Locate the cell with the specified text and output its (X, Y) center coordinate. 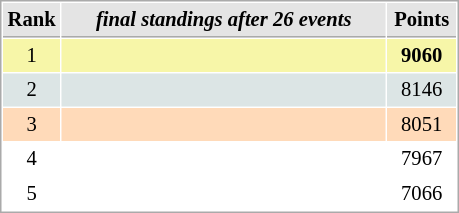
1 (32, 56)
Rank (32, 20)
7066 (422, 194)
Points (422, 20)
4 (32, 158)
5 (32, 194)
final standings after 26 events (224, 20)
8051 (422, 124)
3 (32, 124)
9060 (422, 56)
7967 (422, 158)
2 (32, 90)
8146 (422, 90)
